Return the [X, Y] coordinate for the center point of the cell that contains the specified text.  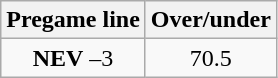
NEV –3 [74, 58]
Pregame line [74, 20]
Over/under [210, 20]
70.5 [210, 58]
